Provide the [X, Y] coordinate of the cell's center where the given text is located.  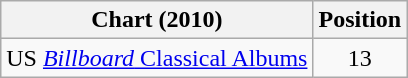
Chart (2010) [157, 20]
13 [360, 58]
Position [360, 20]
US Billboard Classical Albums [157, 58]
